Scan for the cell matching the given text and deliver its (x, y) coordinate at center. 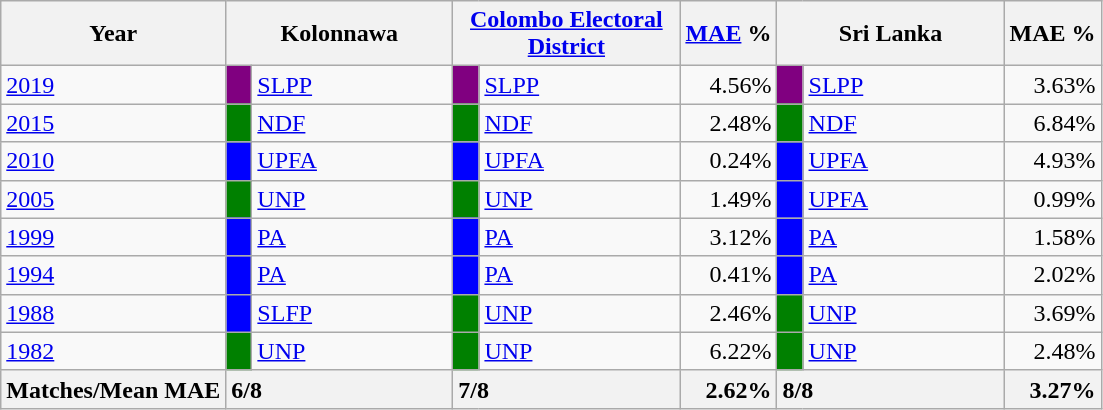
6/8 (340, 389)
2.02% (1052, 275)
2005 (114, 199)
0.99% (1052, 199)
2010 (114, 161)
SLFP (352, 313)
Colombo Electoral District (566, 34)
3.69% (1052, 313)
2.62% (728, 389)
3.27% (1052, 389)
Kolonnawa (340, 34)
0.41% (728, 275)
Sri Lanka (890, 34)
3.63% (1052, 85)
2019 (114, 85)
1999 (114, 237)
1994 (114, 275)
1.58% (1052, 237)
Year (114, 34)
2.46% (728, 313)
6.84% (1052, 123)
2015 (114, 123)
6.22% (728, 351)
4.56% (728, 85)
8/8 (890, 389)
Matches/Mean MAE (114, 389)
7/8 (566, 389)
1982 (114, 351)
1988 (114, 313)
1.49% (728, 199)
4.93% (1052, 161)
0.24% (728, 161)
3.12% (728, 237)
